Provide the (x, y) coordinate of the cell's center where the given text is located.  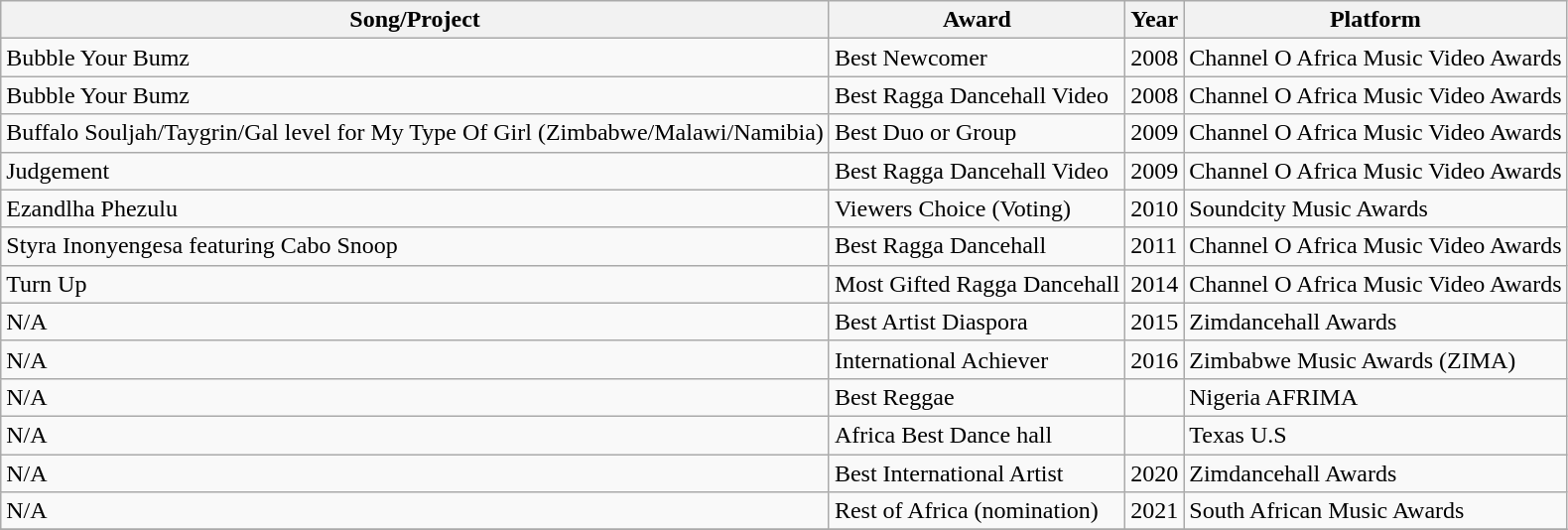
Texas U.S (1375, 435)
Buffalo Souljah/Taygrin/Gal level for My Type Of Girl (Zimbabwe/Malawi/Namibia) (415, 133)
2011 (1155, 246)
Ezandlha Phezulu (415, 208)
2020 (1155, 473)
Zimbabwe Music Awards (ZIMA) (1375, 359)
Award (977, 20)
Best Reggae (977, 397)
International Achiever (977, 359)
2014 (1155, 284)
Styra Inonyengesa featuring Cabo Snoop (415, 246)
2021 (1155, 511)
Best Artist Diaspora (977, 322)
2010 (1155, 208)
Year (1155, 20)
Africa Best Dance hall (977, 435)
Most Gifted Ragga Dancehall (977, 284)
Best International Artist (977, 473)
Rest of Africa (nomination) (977, 511)
Soundcity Music Awards (1375, 208)
Best Duo or Group (977, 133)
Turn Up (415, 284)
Viewers Choice (Voting) (977, 208)
2016 (1155, 359)
Song/Project (415, 20)
Platform (1375, 20)
Best Newcomer (977, 58)
Nigeria AFRIMA (1375, 397)
Best Ragga Dancehall (977, 246)
2015 (1155, 322)
Judgement (415, 171)
South African Music Awards (1375, 511)
